Return [x, y] of the center of cell containing provided text 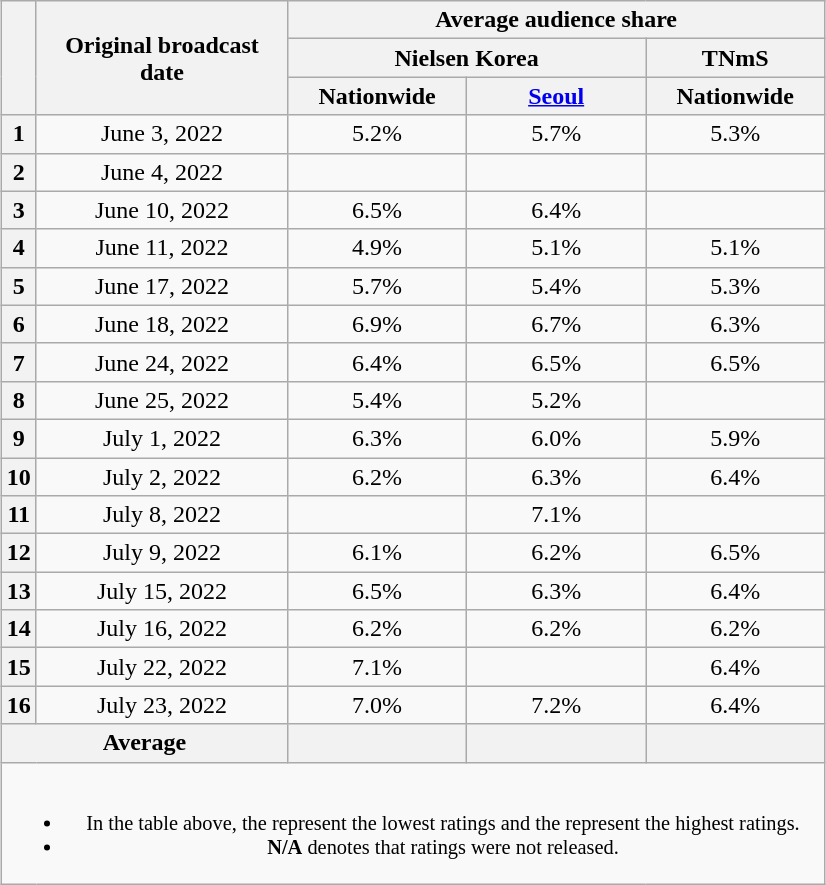
July 23, 2022 [162, 705]
15 [18, 667]
June 10, 2022 [162, 210]
4 [18, 248]
June 18, 2022 [162, 324]
16 [18, 705]
July 16, 2022 [162, 629]
July 8, 2022 [162, 515]
5 [18, 286]
June 25, 2022 [162, 400]
7 [18, 362]
7.0% [378, 705]
July 9, 2022 [162, 553]
June 24, 2022 [162, 362]
4.9% [378, 248]
6 [18, 324]
June 4, 2022 [162, 172]
June 11, 2022 [162, 248]
12 [18, 553]
July 15, 2022 [162, 591]
9 [18, 438]
Original broadcast date [162, 58]
5.9% [736, 438]
7.2% [556, 705]
13 [18, 591]
In the table above, the represent the lowest ratings and the represent the highest ratings.N/A denotes that ratings were not released. [413, 823]
June 3, 2022 [162, 134]
June 17, 2022 [162, 286]
14 [18, 629]
2 [18, 172]
10 [18, 477]
6.0% [556, 438]
Average audience share [556, 20]
TNmS [736, 58]
11 [18, 515]
6.1% [378, 553]
3 [18, 210]
6.9% [378, 324]
Seoul [556, 96]
8 [18, 400]
July 2, 2022 [162, 477]
July 22, 2022 [162, 667]
July 1, 2022 [162, 438]
6.7% [556, 324]
Average [144, 743]
1 [18, 134]
Nielsen Korea [467, 58]
